Detect which cell encompasses the target text, then output its (X, Y) center coordinate. 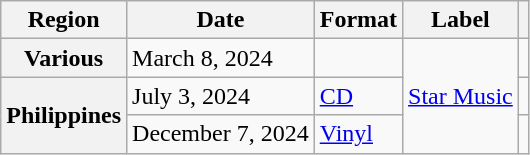
Format (358, 20)
July 3, 2024 (221, 96)
December 7, 2024 (221, 134)
Date (221, 20)
March 8, 2024 (221, 58)
Various (64, 58)
Label (461, 20)
CD (358, 96)
Region (64, 20)
Philippines (64, 115)
Star Music (461, 96)
Vinyl (358, 134)
